Find where the given text appears and provide that cell's center as (X, Y) coordinate. 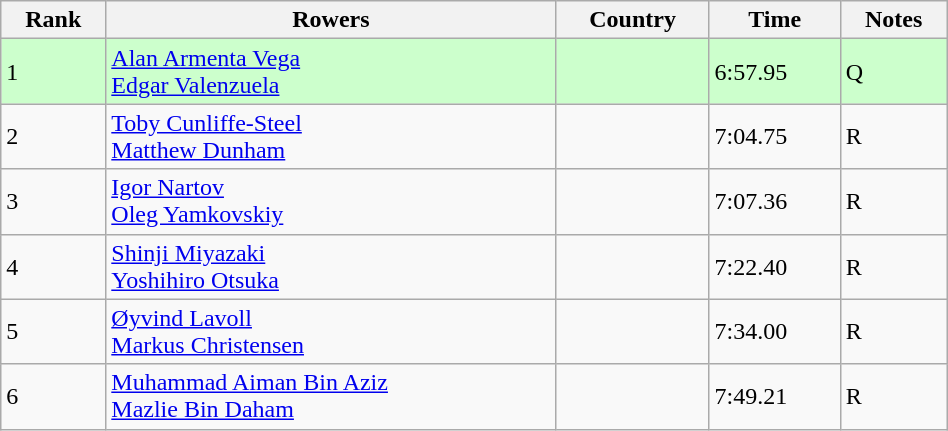
3 (54, 202)
5 (54, 332)
2 (54, 136)
7:07.36 (774, 202)
Notes (894, 20)
Igor NartovOleg Yamkovskiy (331, 202)
7:49.21 (774, 396)
Shinji MiyazakiYoshihiro Otsuka (331, 266)
Time (774, 20)
6:57.95 (774, 72)
Q (894, 72)
Øyvind LavollMarkus Christensen (331, 332)
Rank (54, 20)
Toby Cunliffe-SteelMatthew Dunham (331, 136)
7:22.40 (774, 266)
Country (632, 20)
1 (54, 72)
7:04.75 (774, 136)
Muhammad Aiman Bin AzizMazlie Bin Daham (331, 396)
Rowers (331, 20)
Alan Armenta VegaEdgar Valenzuela (331, 72)
4 (54, 266)
7:34.00 (774, 332)
6 (54, 396)
